Determine the (x, y) coordinate at the center of the cell enclosing the given text.  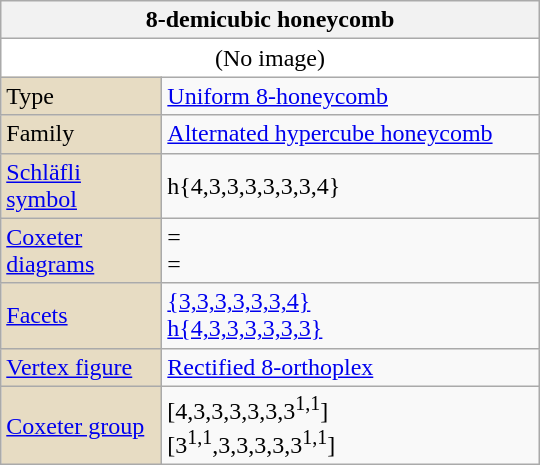
Vertex figure (82, 367)
Rectified 8-orthoplex (350, 367)
Coxeter group (82, 425)
[4,3,3,3,3,3,31,1] [31,1,3,3,3,3,31,1] (350, 425)
Type (82, 96)
Alternated hypercube honeycomb (350, 134)
= = (350, 250)
Facets (82, 316)
Family (82, 134)
Uniform 8-honeycomb (350, 96)
{3,3,3,3,3,3,4}h{4,3,3,3,3,3,3} (350, 316)
8-demicubic honeycomb (270, 20)
Schläfli symbol (82, 186)
Coxeter diagrams (82, 250)
(No image) (270, 58)
h{4,3,3,3,3,3,3,4} (350, 186)
